For the text-containing cell, return its midpoint in (X, Y) coordinate format. 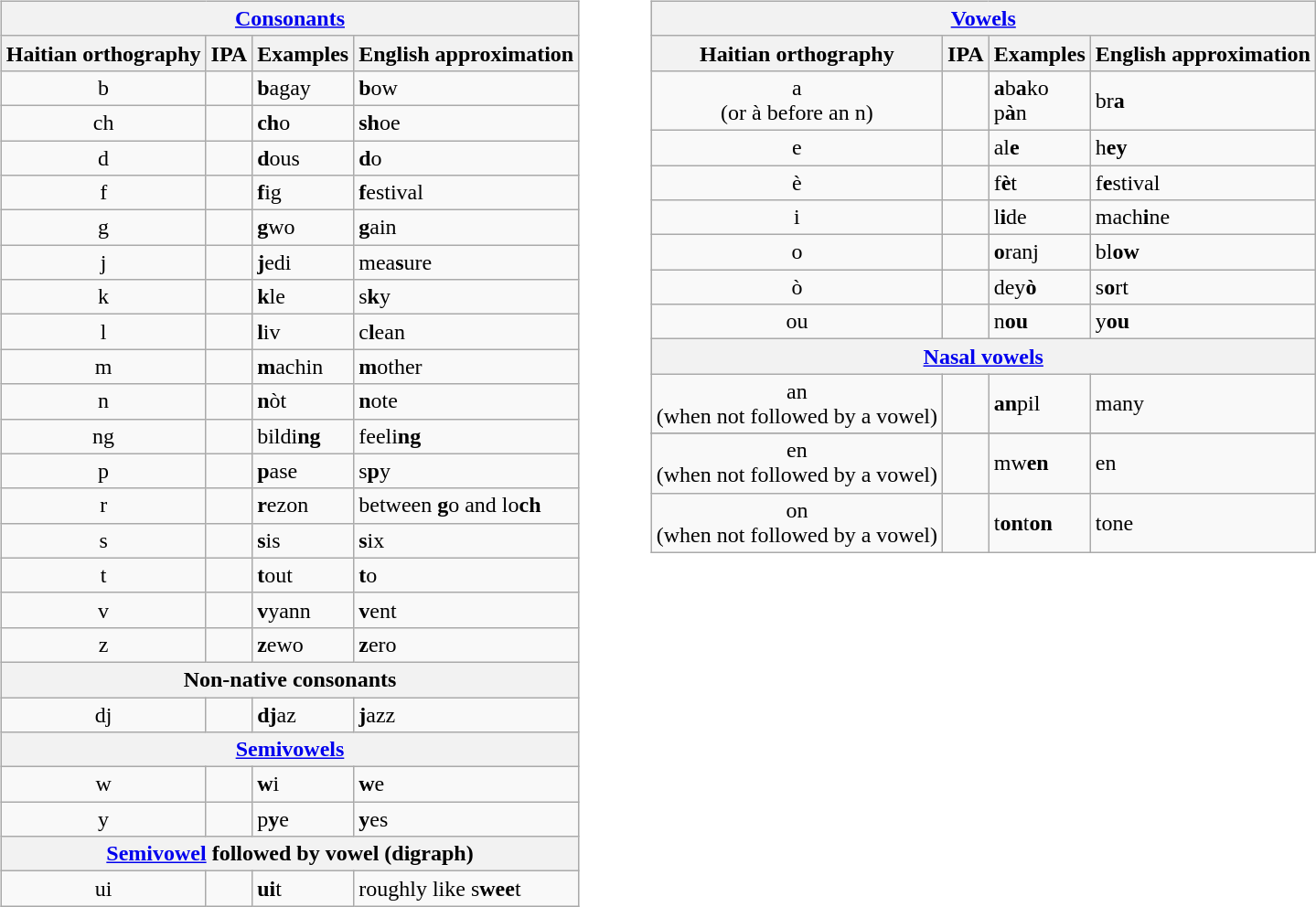
i (797, 218)
nou (1039, 322)
ui (103, 889)
r (103, 506)
k (103, 297)
six (466, 540)
on(when not followed by a vowel) (797, 523)
t (103, 575)
wi (304, 784)
abakopàn (1039, 101)
Nasal vowels (983, 357)
fèt (1039, 182)
bow (466, 88)
liv (304, 332)
note (466, 401)
p (103, 471)
g (103, 228)
bra (1203, 101)
dous (304, 158)
anpil (1039, 404)
gain (466, 228)
Consonants (289, 18)
hey (1203, 147)
en(when not followed by a vowel) (797, 463)
an(when not followed by a vowel) (797, 404)
d (103, 158)
j (103, 262)
sis (304, 540)
o (797, 252)
Non-native consonants (289, 679)
sky (466, 297)
s (103, 540)
a(or à before an n) (797, 101)
Semivowel followed by vowel (digraph) (289, 854)
jazz (466, 714)
ale (1039, 147)
n (103, 401)
machin (304, 367)
do (466, 158)
tonton (1039, 523)
ch (103, 123)
pase (304, 471)
roughly like sweet (466, 889)
l (103, 332)
en (1203, 463)
nòt (304, 401)
tone (1203, 523)
to (466, 575)
zewo (304, 645)
cho (304, 123)
ng (103, 436)
vent (466, 610)
djaz (304, 714)
e (797, 147)
Semivowels (289, 750)
spy (466, 471)
b (103, 88)
blow (1203, 252)
tout (304, 575)
yes (466, 819)
Vowels (983, 18)
we (466, 784)
sort (1203, 287)
measure (466, 262)
you (1203, 322)
lide (1039, 218)
zero (466, 645)
kle (304, 297)
oranj (1039, 252)
mwen (1039, 463)
feeling (466, 436)
dj (103, 714)
w (103, 784)
z (103, 645)
clean (466, 332)
jedi (304, 262)
ò (797, 287)
deyò (1039, 287)
rezon (304, 506)
mother (466, 367)
shoe (466, 123)
f (103, 193)
gwo (304, 228)
many (1203, 404)
between go and loch (466, 506)
uit (304, 889)
bilding (304, 436)
v (103, 610)
pye (304, 819)
y (103, 819)
bagay (304, 88)
m (103, 367)
fig (304, 193)
ou (797, 322)
vyann (304, 610)
machine (1203, 218)
è (797, 182)
